Detect which cell encompasses the target text, then output its (X, Y) center coordinate. 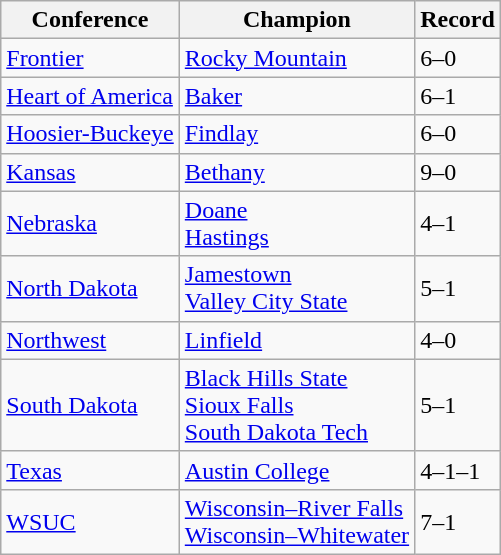
Kansas (90, 172)
4–0 (458, 340)
Northwest (90, 340)
7–1 (458, 522)
9–0 (458, 172)
Frontier (90, 58)
Findlay (296, 134)
Baker (296, 96)
4–1 (458, 224)
Bethany (296, 172)
Nebraska (90, 224)
Rocky Mountain (296, 58)
Linfield (296, 340)
Conference (90, 20)
Wisconsin–River FallsWisconsin–Whitewater (296, 522)
JamestownValley City State (296, 288)
North Dakota (90, 288)
Heart of America (90, 96)
4–1–1 (458, 470)
6–1 (458, 96)
Black Hills StateSioux FallsSouth Dakota Tech (296, 405)
South Dakota (90, 405)
Austin College (296, 470)
Texas (90, 470)
DoaneHastings (296, 224)
WSUC (90, 522)
Champion (296, 20)
Hoosier-Buckeye (90, 134)
Record (458, 20)
